Capture the cell that displays the provided text and extract its (x, y) central coordinate. 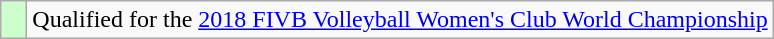
Qualified for the 2018 FIVB Volleyball Women's Club World Championship (400, 20)
